Extract the [X, Y] coordinate from the center of the cell holding the provided text.  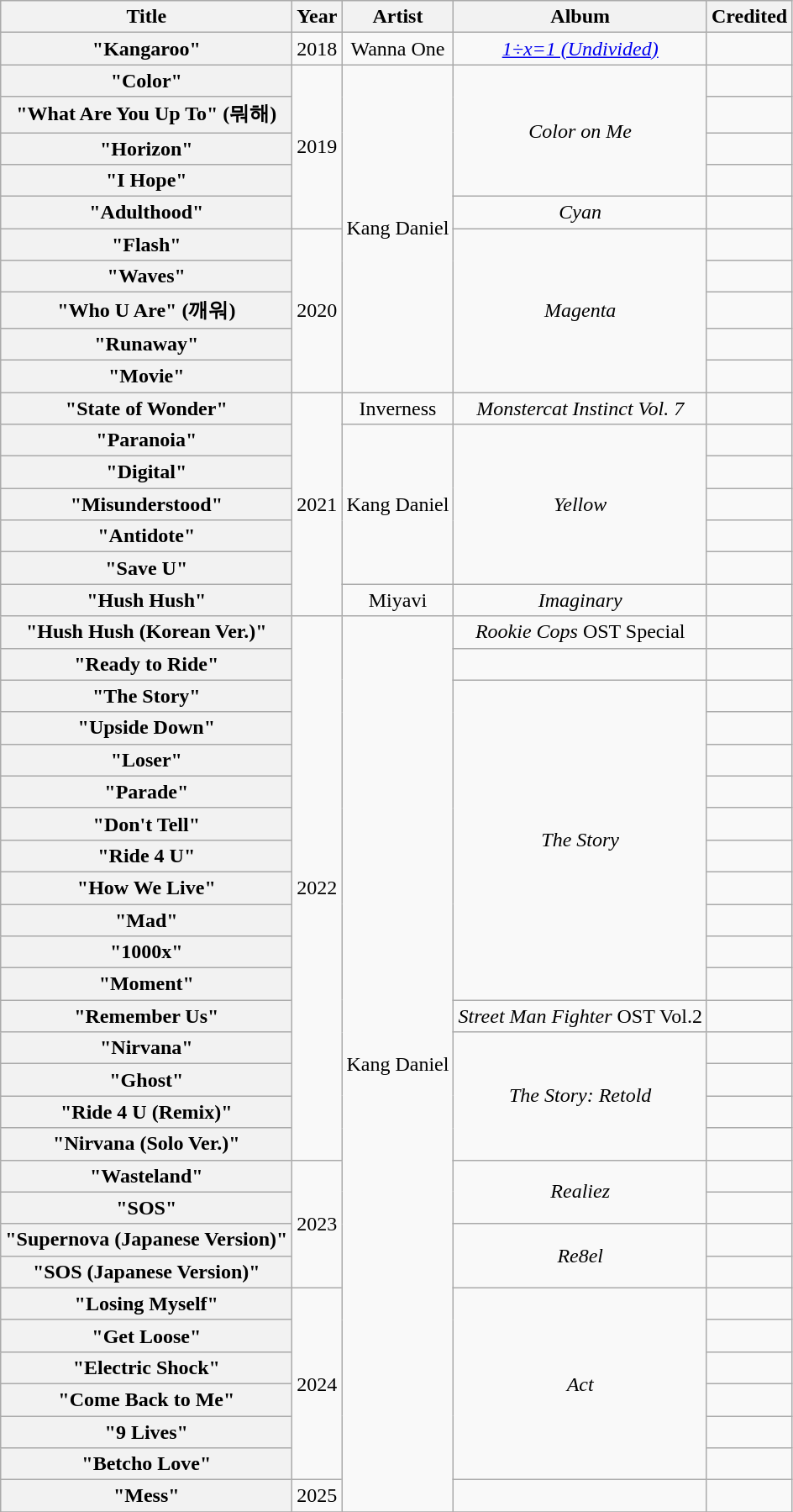
"Who U Are" (깨워) [146, 311]
"SOS (Japanese Version)" [146, 1272]
"1000x" [146, 952]
"Wasteland" [146, 1176]
Miyavi [398, 600]
2024 [318, 1383]
"How We Live" [146, 888]
Rookie Cops OST Special [580, 632]
2025 [318, 1496]
Album [580, 17]
"Hush Hush" [146, 600]
"Save U" [146, 568]
"Ride 4 U (Remix)" [146, 1112]
Imaginary [580, 600]
Artist [398, 17]
"State of Wonder" [146, 408]
Year [318, 17]
"Adulthood" [146, 213]
"Digital" [146, 472]
"Moment" [146, 984]
"Movie" [146, 376]
The Story: Retold [580, 1096]
2023 [318, 1224]
"Betcho Love" [146, 1464]
"Losing Myself" [146, 1304]
2020 [318, 311]
Color on Me [580, 131]
"Ghost" [146, 1080]
Yellow [580, 504]
"Ride 4 U" [146, 856]
Realiez [580, 1192]
Cyan [580, 213]
"Misunderstood" [146, 504]
1÷x=1 (Undivided) [580, 49]
"Hush Hush (Korean Ver.)" [146, 632]
2022 [318, 888]
"Parade" [146, 792]
"Runaway" [146, 344]
Street Man Fighter OST Vol.2 [580, 1016]
"9 Lives" [146, 1431]
Re8el [580, 1256]
Wanna One [398, 49]
"Horizon" [146, 149]
"Loser" [146, 760]
"Antidote" [146, 536]
Act [580, 1383]
"What Are You Up To" (뭐해) [146, 114]
Credited [749, 17]
"Flash" [146, 245]
"Mess" [146, 1496]
Title [146, 17]
"Electric Shock" [146, 1367]
Magenta [580, 311]
Monstercat Instinct Vol. 7 [580, 408]
"Waves" [146, 277]
"Supernova (Japanese Version)" [146, 1240]
"Color" [146, 81]
"Mad" [146, 920]
"Paranoia" [146, 440]
"I Hope" [146, 181]
Inverness [398, 408]
"Nirvana" [146, 1048]
2021 [318, 503]
"Get Loose" [146, 1336]
"Ready to Ride" [146, 664]
2018 [318, 49]
"Kangaroo" [146, 49]
The Story [580, 840]
"Remember Us" [146, 1016]
"SOS" [146, 1208]
"Don't Tell" [146, 824]
"Come Back to Me" [146, 1399]
"The Story" [146, 696]
"Nirvana (Solo Ver.)" [146, 1144]
"Upside Down" [146, 728]
2019 [318, 146]
